Determine the [x, y] coordinate at the center of the cell enclosing the given text.  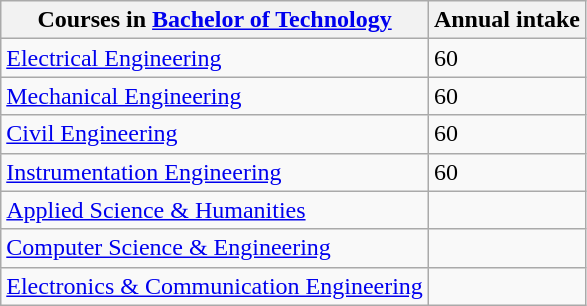
Annual intake [506, 20]
Instrumentation Engineering [215, 172]
Electronics & Communication Engineering [215, 286]
Electrical Engineering [215, 58]
Civil Engineering [215, 134]
Courses in Bachelor of Technology [215, 20]
Mechanical Engineering [215, 96]
Computer Science & Engineering [215, 248]
Applied Science & Humanities [215, 210]
